Capture the cell that displays the provided text and extract its (X, Y) central coordinate. 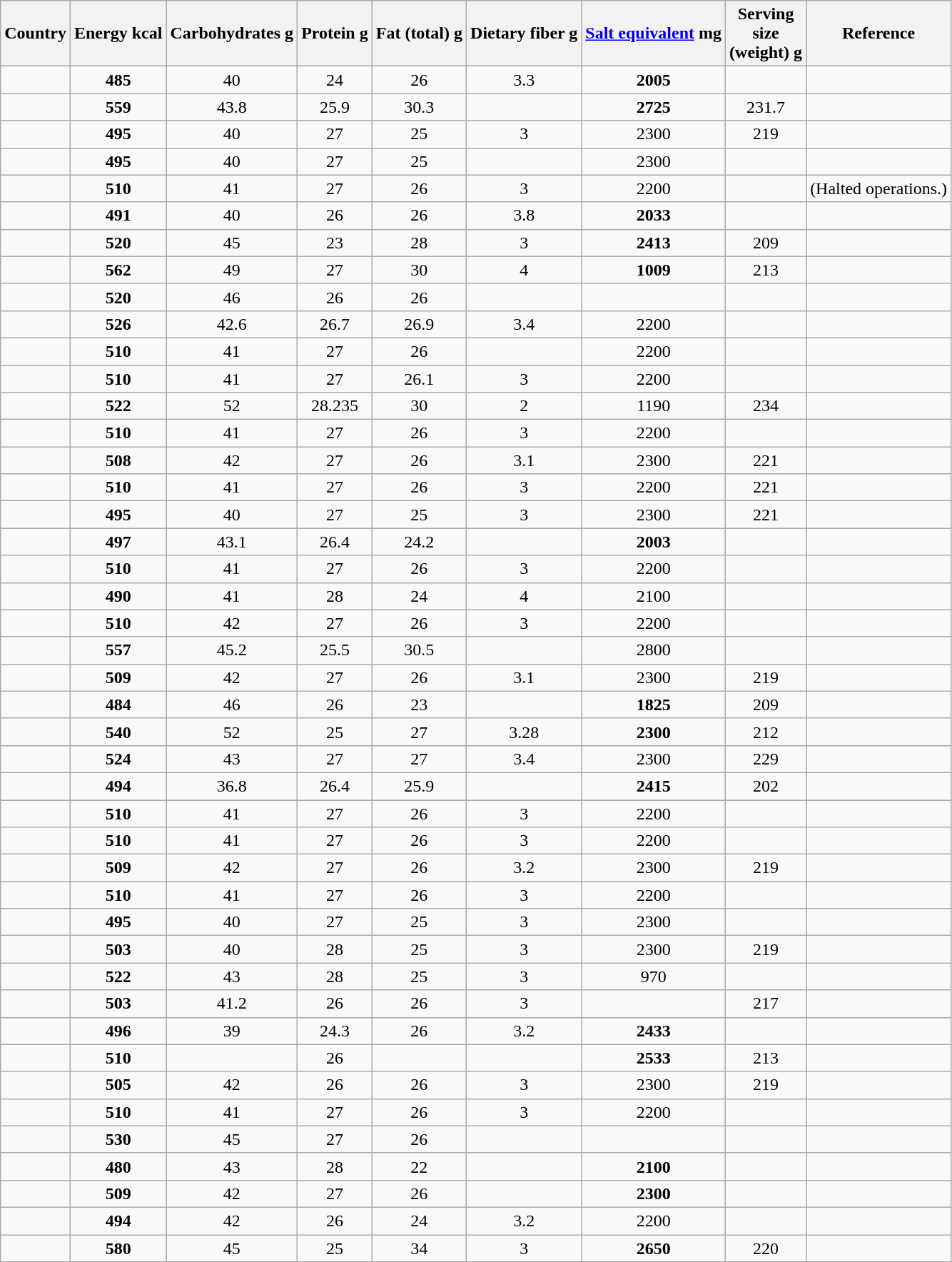
3.8 (524, 216)
2433 (654, 1031)
220 (766, 1248)
49 (232, 270)
559 (118, 107)
3.3 (524, 80)
485 (118, 80)
1009 (654, 270)
505 (118, 1085)
(Halted operations.) (879, 188)
26.7 (335, 324)
Fat (total) g (419, 34)
2800 (654, 650)
2650 (654, 1248)
496 (118, 1031)
Protein g (335, 34)
Carbohydrates g (232, 34)
Salt equivalent mg (654, 34)
217 (766, 1004)
580 (118, 1248)
2033 (654, 216)
22 (419, 1166)
26.1 (419, 379)
2533 (654, 1058)
229 (766, 759)
Reference (879, 34)
212 (766, 732)
202 (766, 786)
2005 (654, 80)
34 (419, 1248)
30.3 (419, 107)
43.8 (232, 107)
25.5 (335, 650)
540 (118, 732)
508 (118, 460)
231.7 (766, 107)
2415 (654, 786)
Dietary fiber g (524, 34)
234 (766, 406)
45.2 (232, 650)
490 (118, 596)
1825 (654, 705)
28.235 (335, 406)
Country (36, 34)
562 (118, 270)
2003 (654, 542)
491 (118, 216)
524 (118, 759)
24.3 (335, 1031)
24.2 (419, 542)
39 (232, 1031)
2 (524, 406)
43.1 (232, 542)
26.9 (419, 324)
Energy kcal (118, 34)
530 (118, 1139)
41.2 (232, 1004)
Serving size (weight) g (766, 34)
42.6 (232, 324)
1190 (654, 406)
970 (654, 976)
484 (118, 705)
30.5 (419, 650)
3.28 (524, 732)
480 (118, 1166)
36.8 (232, 786)
526 (118, 324)
557 (118, 650)
2413 (654, 243)
497 (118, 542)
2725 (654, 107)
